Find where the given text appears and provide that cell's center as (X, Y) coordinate. 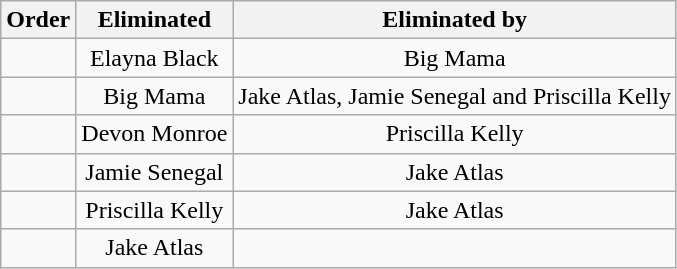
Eliminated by (455, 20)
Elayna Black (154, 58)
Jake Atlas, Jamie Senegal and Priscilla Kelly (455, 96)
Jamie Senegal (154, 172)
Eliminated (154, 20)
Order (38, 20)
Devon Monroe (154, 134)
